Find where the given text appears and provide that cell's center as [x, y] coordinate. 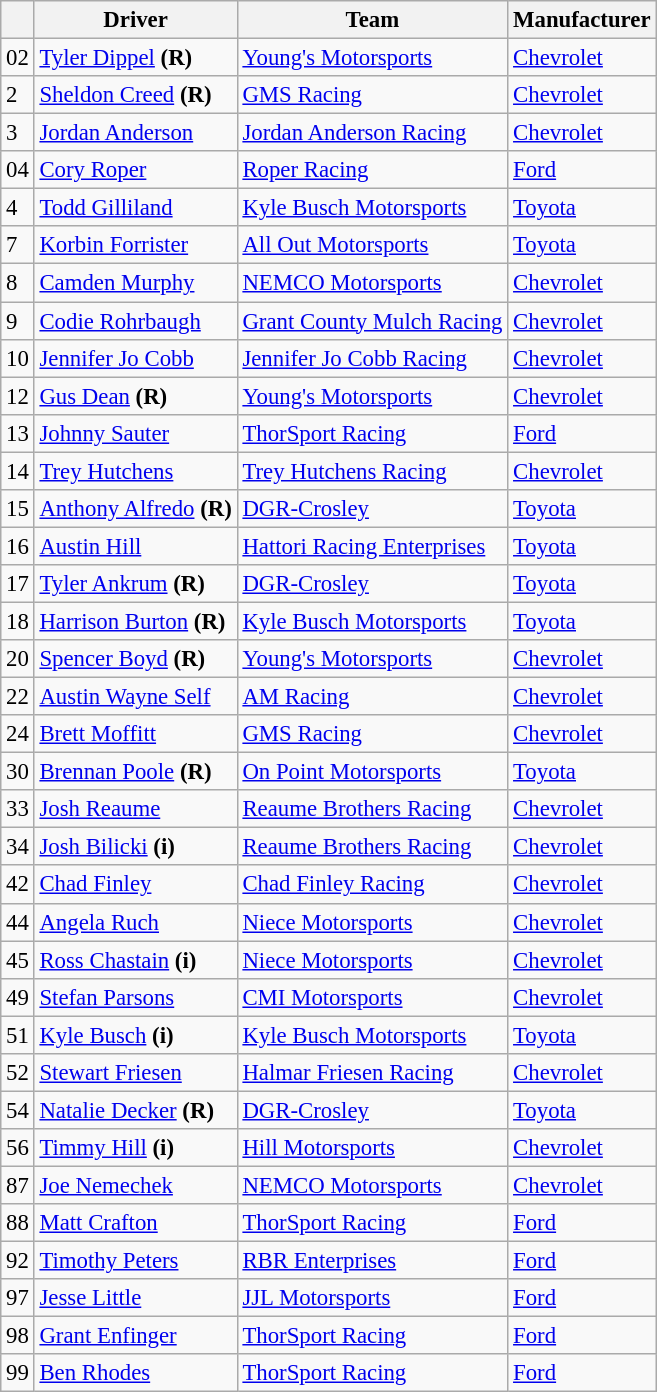
30 [18, 772]
98 [18, 1336]
45 [18, 960]
Jordan Anderson [136, 133]
Joe Nemechek [136, 1185]
Jordan Anderson Racing [372, 133]
Matt Crafton [136, 1223]
87 [18, 1185]
Jesse Little [136, 1298]
Trey Hutchens Racing [372, 471]
Jennifer Jo Cobb [136, 358]
17 [18, 584]
88 [18, 1223]
Roper Racing [372, 170]
Trey Hutchens [136, 471]
10 [18, 358]
15 [18, 509]
Sheldon Creed (R) [136, 95]
CMI Motorsports [372, 997]
Ross Chastain (i) [136, 960]
Hill Motorsports [372, 1148]
Stefan Parsons [136, 997]
Natalie Decker (R) [136, 1110]
Manufacturer [582, 20]
54 [18, 1110]
4 [18, 208]
44 [18, 922]
20 [18, 659]
Austin Wayne Self [136, 697]
7 [18, 245]
Stewart Friesen [136, 1073]
Chad Finley Racing [372, 885]
12 [18, 396]
Jennifer Jo Cobb Racing [372, 358]
Spencer Boyd (R) [136, 659]
RBR Enterprises [372, 1261]
9 [18, 321]
Todd Gilliland [136, 208]
2 [18, 95]
33 [18, 809]
AM Racing [372, 697]
8 [18, 283]
Tyler Dippel (R) [136, 58]
Grant County Mulch Racing [372, 321]
Angela Ruch [136, 922]
16 [18, 546]
42 [18, 885]
Josh Bilicki (i) [136, 847]
Halmar Friesen Racing [372, 1073]
Driver [136, 20]
Gus Dean (R) [136, 396]
24 [18, 734]
92 [18, 1261]
52 [18, 1073]
JJL Motorsports [372, 1298]
97 [18, 1298]
Tyler Ankrum (R) [136, 584]
22 [18, 697]
18 [18, 621]
04 [18, 170]
34 [18, 847]
Chad Finley [136, 885]
14 [18, 471]
Korbin Forrister [136, 245]
56 [18, 1148]
Ben Rhodes [136, 1373]
49 [18, 997]
Team [372, 20]
Cory Roper [136, 170]
Kyle Busch (i) [136, 1035]
Brett Moffitt [136, 734]
02 [18, 58]
Hattori Racing Enterprises [372, 546]
13 [18, 433]
51 [18, 1035]
Josh Reaume [136, 809]
Grant Enfinger [136, 1336]
All Out Motorsports [372, 245]
On Point Motorsports [372, 772]
Austin Hill [136, 546]
Brennan Poole (R) [136, 772]
Timmy Hill (i) [136, 1148]
Anthony Alfredo (R) [136, 509]
Johnny Sauter [136, 433]
Camden Murphy [136, 283]
Timothy Peters [136, 1261]
Harrison Burton (R) [136, 621]
99 [18, 1373]
3 [18, 133]
Codie Rohrbaugh [136, 321]
